Provide the (x, y) coordinate of the cell's center where the given text is located.  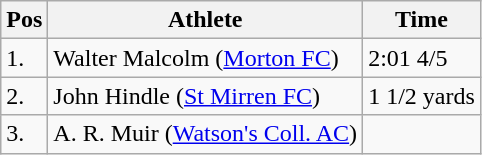
2. (24, 96)
John Hindle (St Mirren FC) (206, 96)
Athlete (206, 20)
1 1/2 yards (422, 96)
Pos (24, 20)
2:01 4/5 (422, 58)
3. (24, 134)
Walter Malcolm (Morton FC) (206, 58)
A. R. Muir (Watson's Coll. AC) (206, 134)
1. (24, 58)
Time (422, 20)
